Capture the cell that displays the provided text and extract its [x, y] central coordinate. 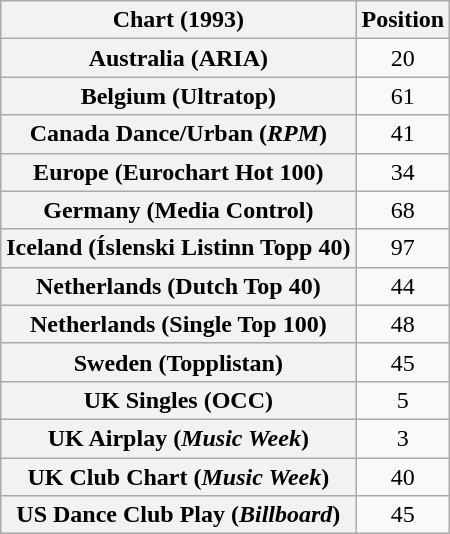
Netherlands (Dutch Top 40) [178, 286]
41 [403, 134]
5 [403, 400]
Netherlands (Single Top 100) [178, 324]
34 [403, 172]
44 [403, 286]
Belgium (Ultratop) [178, 96]
97 [403, 248]
68 [403, 210]
3 [403, 438]
Australia (ARIA) [178, 58]
UK Airplay (Music Week) [178, 438]
UK Club Chart (Music Week) [178, 477]
61 [403, 96]
Europe (Eurochart Hot 100) [178, 172]
Sweden (Topplistan) [178, 362]
Germany (Media Control) [178, 210]
UK Singles (OCC) [178, 400]
Chart (1993) [178, 20]
40 [403, 477]
48 [403, 324]
Iceland (Íslenski Listinn Topp 40) [178, 248]
Position [403, 20]
Canada Dance/Urban (RPM) [178, 134]
20 [403, 58]
US Dance Club Play (Billboard) [178, 515]
